Output the [X, Y] coordinate of the center of the cell containing the given text.  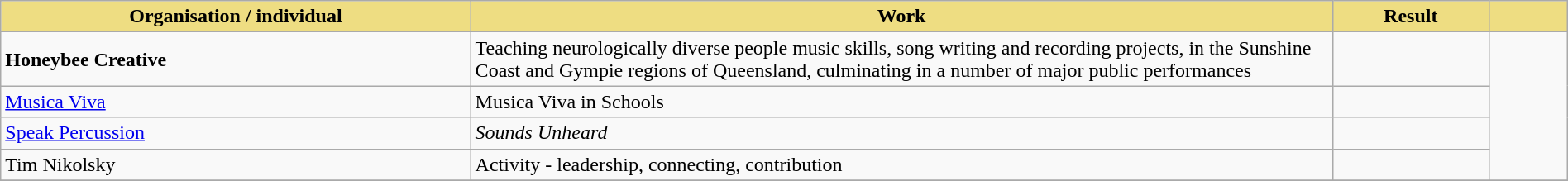
Musica Viva [236, 102]
Musica Viva in Schools [901, 102]
Organisation / individual [236, 17]
Work [901, 17]
Honeybee Creative [236, 60]
Result [1411, 17]
Sounds Unheard [901, 133]
Tim Nikolsky [236, 164]
Speak Percussion [236, 133]
Activity - leadership, connecting, contribution [901, 164]
